For the text-containing cell, return its midpoint in [X, Y] coordinate format. 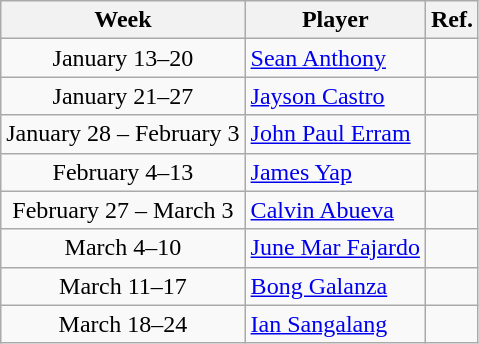
February 4–13 [123, 172]
Sean Anthony [335, 58]
Player [335, 20]
Week [123, 20]
February 27 – March 3 [123, 210]
January 28 – February 3 [123, 134]
Ref. [452, 20]
January 13–20 [123, 58]
Bong Galanza [335, 286]
March 18–24 [123, 324]
James Yap [335, 172]
March 4–10 [123, 248]
June Mar Fajardo [335, 248]
Calvin Abueva [335, 210]
Ian Sangalang [335, 324]
January 21–27 [123, 96]
John Paul Erram [335, 134]
March 11–17 [123, 286]
Jayson Castro [335, 96]
